Locate the cell with the specified text and output its [X, Y] center coordinate. 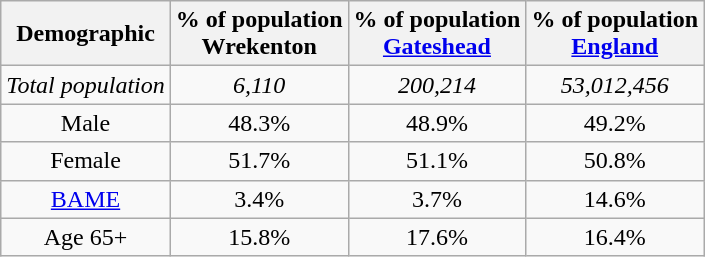
50.8% [615, 161]
48.3% [259, 123]
15.8% [259, 237]
3.4% [259, 199]
Age 65+ [86, 237]
Total population [86, 85]
BAME [86, 199]
% of populationWrekenton [259, 34]
14.6% [615, 199]
53,012,456 [615, 85]
200,214 [437, 85]
51.7% [259, 161]
Female [86, 161]
Demographic [86, 34]
6,110 [259, 85]
% of populationEngland [615, 34]
17.6% [437, 237]
% of populationGateshead [437, 34]
49.2% [615, 123]
51.1% [437, 161]
3.7% [437, 199]
Male [86, 123]
16.4% [615, 237]
48.9% [437, 123]
